Detect which cell encompasses the target text, then output its [x, y] center coordinate. 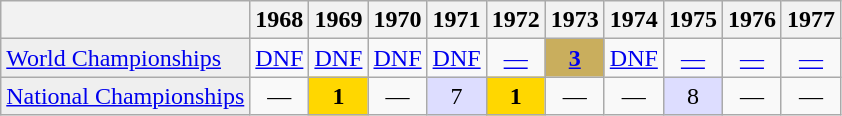
National Championships [126, 96]
1973 [574, 20]
7 [456, 96]
8 [692, 96]
3 [574, 58]
World Championships [126, 58]
1972 [516, 20]
1975 [692, 20]
1974 [634, 20]
1969 [338, 20]
1977 [810, 20]
1970 [398, 20]
1968 [280, 20]
1976 [752, 20]
1971 [456, 20]
